Scan for the cell matching the given text and deliver its [X, Y] coordinate at center. 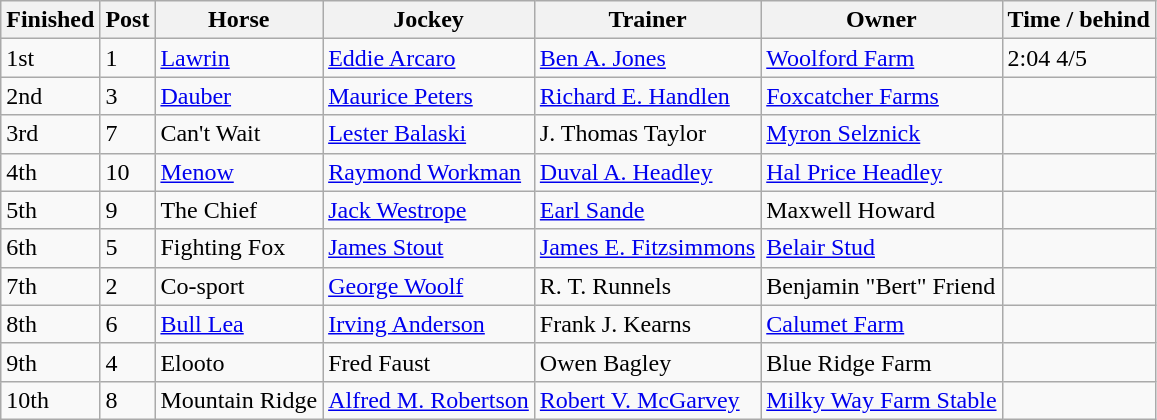
1st [50, 58]
Dauber [239, 96]
Bull Lea [239, 324]
Blue Ridge Farm [882, 362]
Owen Bagley [647, 362]
Woolford Farm [882, 58]
Richard E. Handlen [647, 96]
2 [128, 286]
Finished [50, 20]
Hal Price Headley [882, 172]
Owner [882, 20]
R. T. Runnels [647, 286]
Irving Anderson [429, 324]
Benjamin "Bert" Friend [882, 286]
Frank J. Kearns [647, 324]
Maxwell Howard [882, 210]
1 [128, 58]
4th [50, 172]
James Stout [429, 248]
2:04 4/5 [1078, 58]
Alfred M. Robertson [429, 400]
Belair Stud [882, 248]
James E. Fitzsimmons [647, 248]
Ben A. Jones [647, 58]
9th [50, 362]
Trainer [647, 20]
Co-sport [239, 286]
Milky Way Farm Stable [882, 400]
Jack Westrope [429, 210]
9 [128, 210]
Eddie Arcaro [429, 58]
7th [50, 286]
Elooto [239, 362]
Post [128, 20]
Can't Wait [239, 134]
Lester Balaski [429, 134]
3rd [50, 134]
George Woolf [429, 286]
5 [128, 248]
Lawrin [239, 58]
Duval A. Headley [647, 172]
8th [50, 324]
7 [128, 134]
The Chief [239, 210]
6th [50, 248]
Calumet Farm [882, 324]
Menow [239, 172]
Myron Selznick [882, 134]
4 [128, 362]
5th [50, 210]
10 [128, 172]
2nd [50, 96]
8 [128, 400]
10th [50, 400]
Horse [239, 20]
Mountain Ridge [239, 400]
Fighting Fox [239, 248]
Time / behind [1078, 20]
Jockey [429, 20]
Earl Sande [647, 210]
Maurice Peters [429, 96]
J. Thomas Taylor [647, 134]
3 [128, 96]
Fred Faust [429, 362]
Raymond Workman [429, 172]
6 [128, 324]
Robert V. McGarvey [647, 400]
Foxcatcher Farms [882, 96]
